Scan for the cell matching the given text and deliver its (X, Y) coordinate at center. 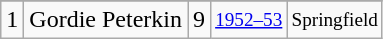
9 (200, 20)
1 (12, 20)
1952–53 (249, 20)
Gordie Peterkin (106, 20)
Springfield (335, 20)
